Find where the given text appears and provide that cell's center as [x, y] coordinate. 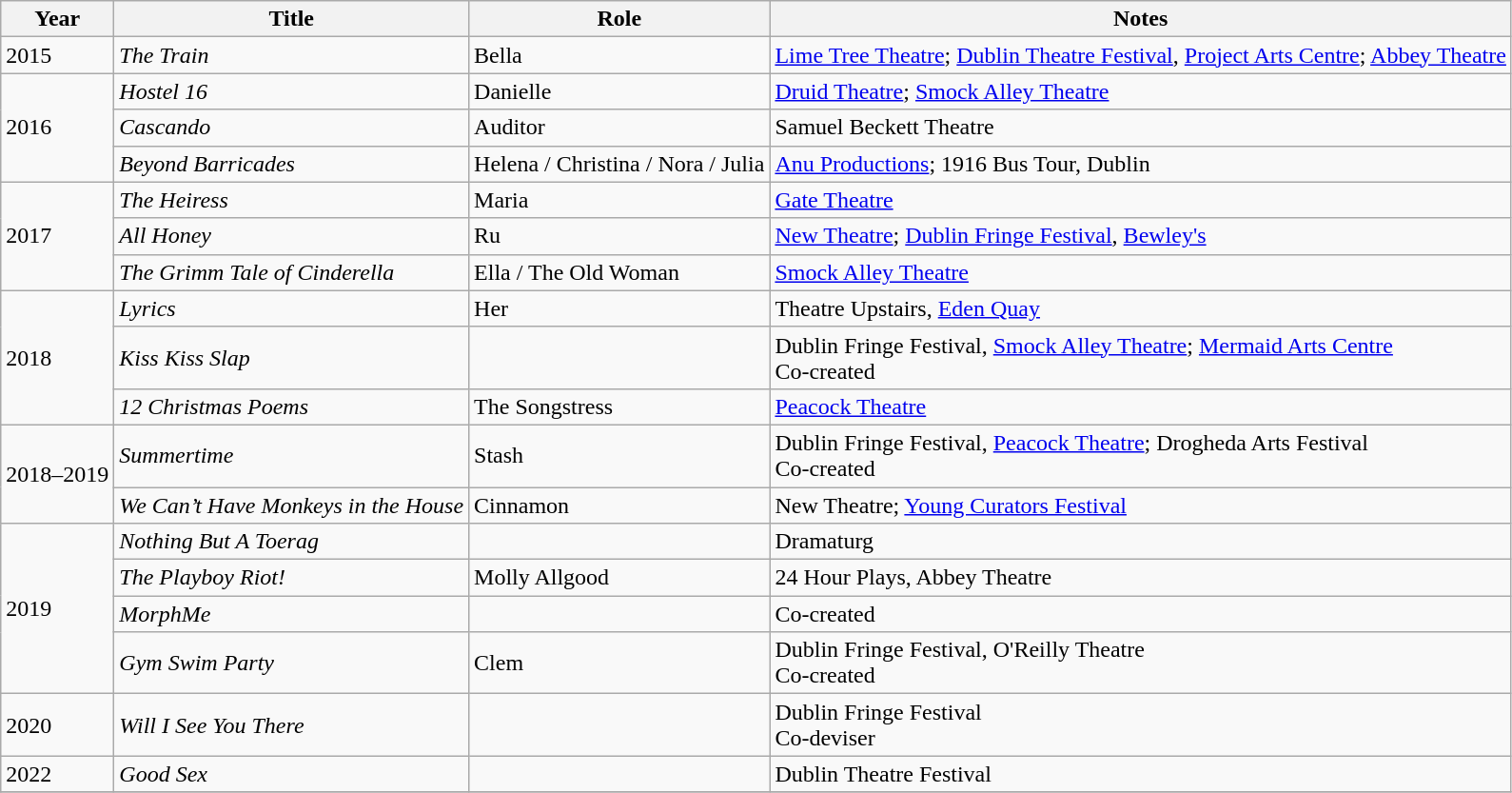
The Heiress [291, 200]
Theatre Upstairs, Eden Quay [1141, 308]
The Songstress [619, 406]
Gym Swim Party [291, 663]
All Honey [291, 236]
2018 [57, 358]
Dublin Fringe Festival, Smock Alley Theatre; Mermaid Arts CentreCo-created [1141, 358]
2019 [57, 609]
Stash [619, 455]
Helena / Christina / Nora / Julia [619, 164]
Ella / The Old Woman [619, 272]
Year [57, 19]
Danielle [619, 91]
Lyrics [291, 308]
Notes [1141, 19]
2018–2019 [57, 474]
Gate Theatre [1141, 200]
Molly Allgood [619, 578]
Summertime [291, 455]
Role [619, 19]
Lime Tree Theatre; Dublin Theatre Festival, Project Arts Centre; Abbey Theatre [1141, 55]
Nothing But A Toerag [291, 542]
Good Sex [291, 774]
Hostel 16 [291, 91]
Anu Productions; 1916 Bus Tour, Dublin [1141, 164]
Dublin Fringe Festival, O'Reilly TheatreCo-created [1141, 663]
Dramaturg [1141, 542]
Peacock Theatre [1141, 406]
24 Hour Plays, Abbey Theatre [1141, 578]
2017 [57, 236]
2015 [57, 55]
Dublin Fringe FestivalCo-deviser [1141, 725]
New Theatre; Young Curators Festival [1141, 506]
New Theatre; Dublin Fringe Festival, Bewley's [1141, 236]
12 Christmas Poems [291, 406]
Dublin Theatre Festival [1141, 774]
Title [291, 19]
Will I See You There [291, 725]
2022 [57, 774]
Cinnamon [619, 506]
Bella [619, 55]
2020 [57, 725]
Samuel Beckett Theatre [1141, 128]
Her [619, 308]
The Grimm Tale of Cinderella [291, 272]
Beyond Barricades [291, 164]
Smock Alley Theatre [1141, 272]
2016 [57, 128]
Ru [619, 236]
Druid Theatre; Smock Alley Theatre [1141, 91]
Auditor [619, 128]
Cascando [291, 128]
Dublin Fringe Festival, Peacock Theatre; Drogheda Arts FestivalCo-created [1141, 455]
We Can’t Have Monkeys in the House [291, 506]
The Playboy Riot! [291, 578]
Kiss Kiss Slap [291, 358]
Clem [619, 663]
Maria [619, 200]
The Train [291, 55]
MorphMe [291, 614]
Co-created [1141, 614]
